Extract the (X, Y) coordinate from the center of the cell holding the provided text.  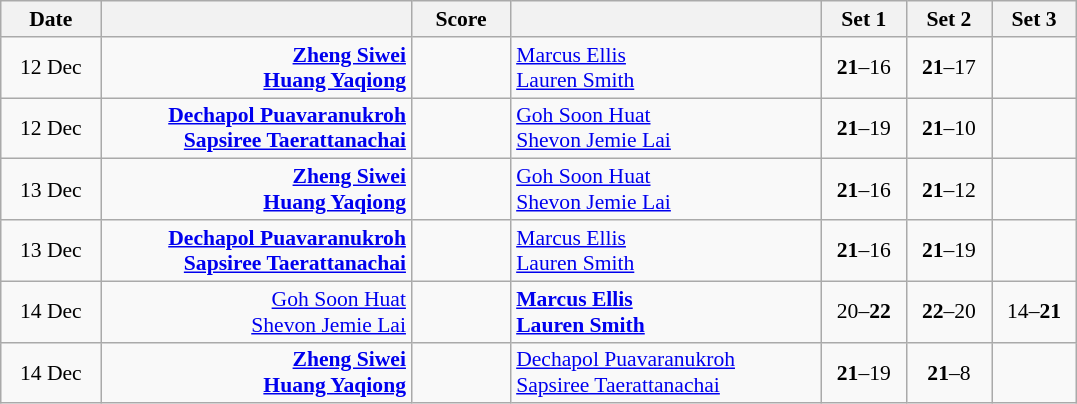
Score (461, 19)
Set 1 (864, 19)
Set 3 (1034, 19)
22–20 (948, 312)
20–22 (864, 312)
21–8 (948, 372)
21–10 (948, 128)
Set 2 (948, 19)
21–17 (948, 68)
Date (51, 19)
14–21 (1034, 312)
21–12 (948, 190)
